Return [X, Y] of the center of cell containing provided text 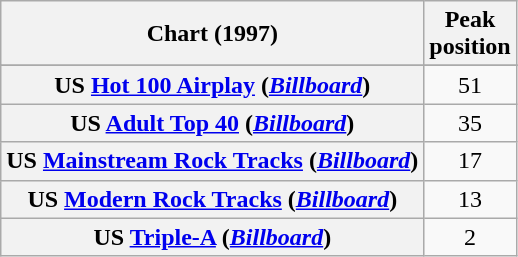
2 [470, 237]
35 [470, 123]
US Hot 100 Airplay (Billboard) [212, 85]
US Triple-A (Billboard) [212, 237]
Peakposition [470, 34]
US Adult Top 40 (Billboard) [212, 123]
Chart (1997) [212, 34]
51 [470, 85]
17 [470, 161]
US Modern Rock Tracks (Billboard) [212, 199]
US Mainstream Rock Tracks (Billboard) [212, 161]
13 [470, 199]
